Scan for the cell matching the given text and deliver its (x, y) coordinate at center. 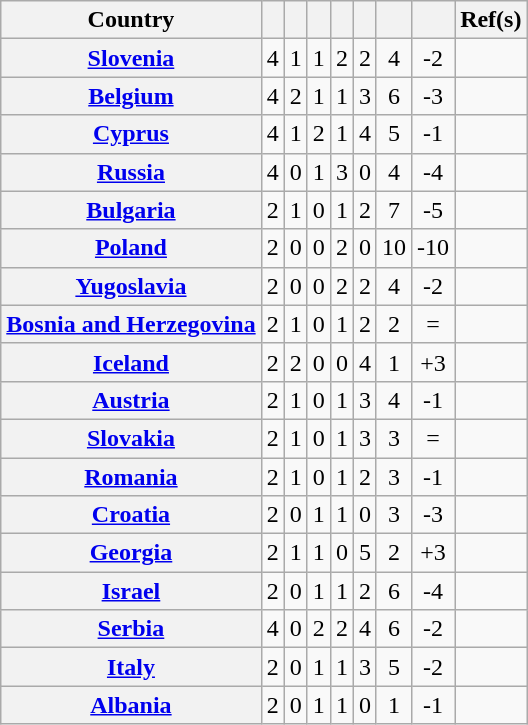
Iceland (131, 362)
Georgia (131, 553)
Ref(s) (491, 20)
-5 (434, 210)
Yugoslavia (131, 286)
Cyprus (131, 134)
Slovakia (131, 438)
Slovenia (131, 58)
Bosnia and Herzegovina (131, 324)
Serbia (131, 629)
Country (131, 20)
Croatia (131, 515)
Russia (131, 172)
-10 (434, 248)
Bulgaria (131, 210)
Italy (131, 667)
Belgium (131, 96)
Poland (131, 248)
Austria (131, 400)
Romania (131, 477)
Albania (131, 705)
10 (394, 248)
7 (394, 210)
Israel (131, 591)
